Scan for the cell matching the given text and deliver its [x, y] coordinate at center. 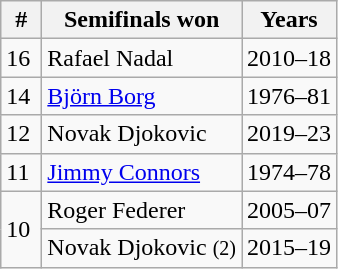
Rafael Nadal [142, 58]
# [22, 20]
1976–81 [290, 96]
Novak Djokovic (2) [142, 248]
11 [22, 172]
Semifinals won [142, 20]
Years [290, 20]
2010–18 [290, 58]
2005–07 [290, 210]
12 [22, 134]
16 [22, 58]
Björn Borg [142, 96]
Roger Federer [142, 210]
1974–78 [290, 172]
2019–23 [290, 134]
10 [22, 229]
14 [22, 96]
2015–19 [290, 248]
Novak Djokovic [142, 134]
Jimmy Connors [142, 172]
